Find where the given text appears and provide that cell's center as (X, Y) coordinate. 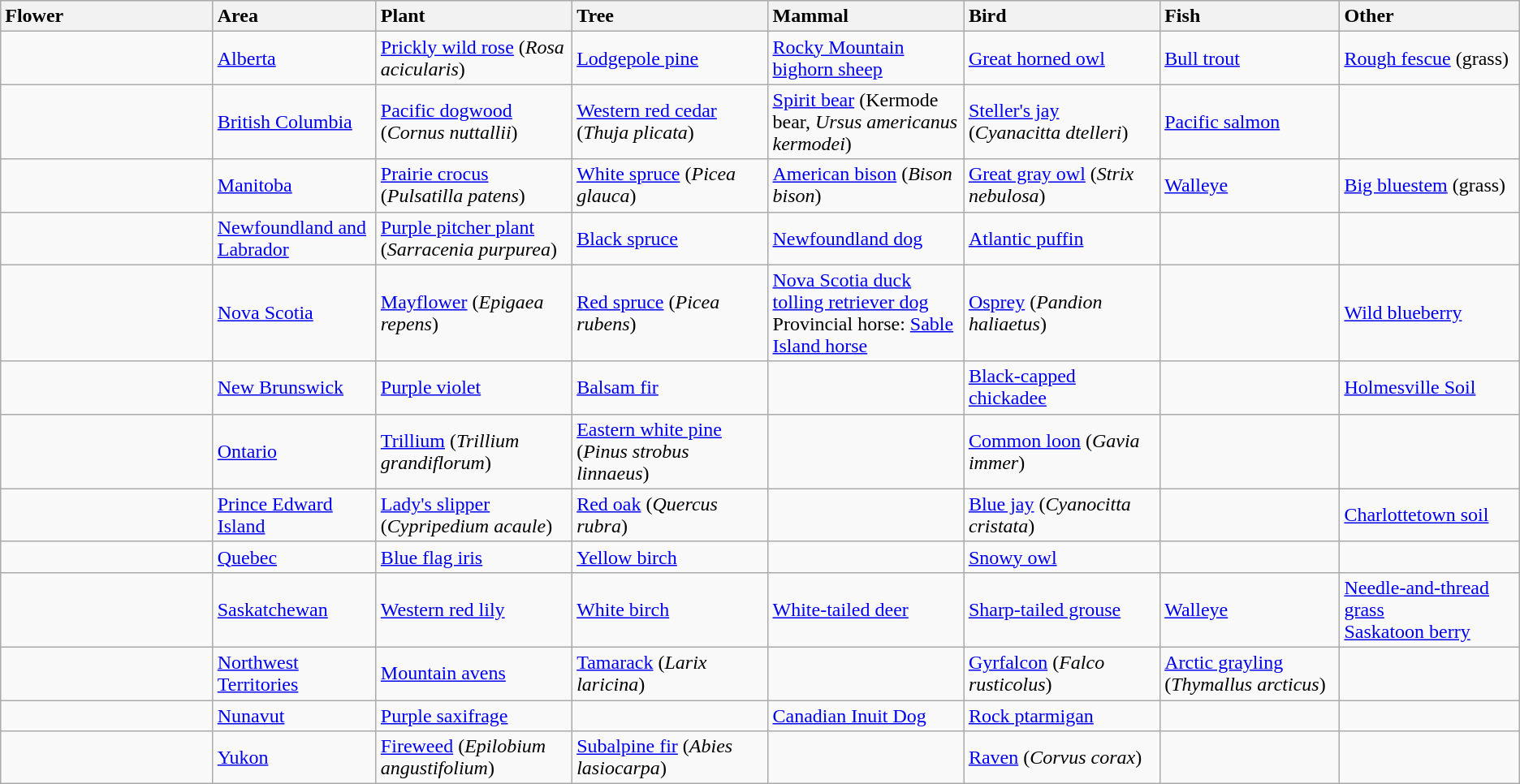
Fireweed (Epilobium angustifolium) (474, 758)
Newfoundland and Labrador (294, 239)
Nova Scotia duck tolling retriever dogProvincial horse: Sable Island horse (866, 313)
Mammal (866, 16)
Prince Edward Island (294, 515)
Prickly wild rose (Rosa acicularis) (474, 58)
Rocky Mountain bighorn sheep (866, 58)
Area (294, 16)
Great horned owl (1062, 58)
Trillium (Trillium grandiflorum) (474, 451)
Snowy owl (1062, 557)
Yellow birch (671, 557)
Sharp-tailed grouse (1062, 610)
Yukon (294, 758)
Lodgepole pine (671, 58)
Purple pitcher plant (Sarracenia purpurea) (474, 239)
Lady's slipper (Cypripedium acaule) (474, 515)
Arctic grayling (Thymallus arcticus) (1250, 674)
British Columbia (294, 122)
Plant (474, 16)
Rough fescue (grass) (1429, 58)
Mountain avens (474, 674)
Nunavut (294, 715)
Pacific dogwood (Cornus nuttallii) (474, 122)
Fish (1250, 16)
Manitoba (294, 185)
Gyrfalcon (Falco rusticolus) (1062, 674)
Big bluestem (grass) (1429, 185)
Blue flag iris (474, 557)
Western red lily (474, 610)
Alberta (294, 58)
Canadian Inuit Dog (866, 715)
Flower (107, 16)
Mayflower (Epigaea repens) (474, 313)
Bull trout (1250, 58)
Tree (671, 16)
Nova Scotia (294, 313)
Prairie crocus (Pulsatilla patens) (474, 185)
Wild blueberry (1429, 313)
Purple saxifrage (474, 715)
Black spruce (671, 239)
American bison (Bison bison) (866, 185)
Great gray owl (Strix nebulosa) (1062, 185)
Ontario (294, 451)
Common loon (Gavia immer) (1062, 451)
Saskatchewan (294, 610)
Raven (Corvus corax) (1062, 758)
Other (1429, 16)
Atlantic puffin (1062, 239)
Eastern white pine (Pinus strobus linnaeus) (671, 451)
Pacific salmon (1250, 122)
White birch (671, 610)
Charlottetown soil (1429, 515)
Osprey (Pandion haliaetus) (1062, 313)
White-tailed deer (866, 610)
Spirit bear (Kermode bear, Ursus americanus kermodei) (866, 122)
Needle-and-thread grassSaskatoon berry (1429, 610)
White spruce (Picea glauca) (671, 185)
Steller's jay (Cyanacitta dtelleri) (1062, 122)
Subalpine fir (Abies lasiocarpa) (671, 758)
Black-capped chickadee (1062, 388)
Red spruce (Picea rubens) (671, 313)
Western red cedar (Thuja plicata) (671, 122)
Newfoundland dog (866, 239)
Holmesville Soil (1429, 388)
Quebec (294, 557)
Balsam fir (671, 388)
Rock ptarmigan (1062, 715)
Blue jay (Cyanocitta cristata) (1062, 515)
Northwest Territories (294, 674)
Tamarack (Larix laricina) (671, 674)
Bird (1062, 16)
Purple violet (474, 388)
New Brunswick (294, 388)
Red oak (Quercus rubra) (671, 515)
